Search for the cell housing the specified text and yield its [X, Y] center coordinate. 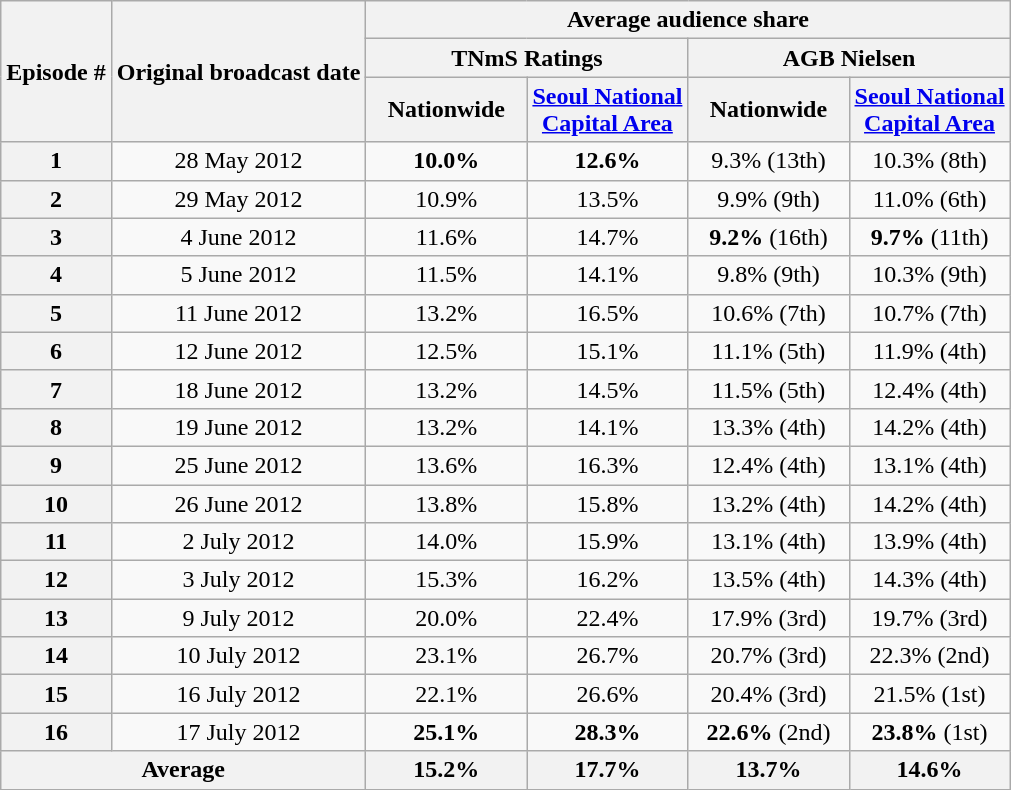
12 June 2012 [238, 351]
14.5% [608, 389]
9.8% (9th) [768, 275]
9.9% (9th) [768, 199]
22.6% (2nd) [768, 732]
14.3% (4th) [930, 580]
16 [56, 732]
6 [56, 351]
Average [184, 770]
15.3% [446, 580]
20.0% [446, 618]
10.7% (7th) [930, 313]
17 July 2012 [238, 732]
13.8% [446, 503]
16.3% [608, 465]
22.3% (2nd) [930, 656]
13.7% [768, 770]
13.9% (4th) [930, 542]
16 July 2012 [238, 694]
2 July 2012 [238, 542]
15 [56, 694]
22.1% [446, 694]
9 July 2012 [238, 618]
Average audience share [688, 20]
4 June 2012 [238, 237]
12.5% [446, 351]
Episode # [56, 72]
21.5% (1st) [930, 694]
9.2% (16th) [768, 237]
9.3% (13th) [768, 161]
26.6% [608, 694]
11.0% (6th) [930, 199]
4 [56, 275]
14.0% [446, 542]
25.1% [446, 732]
17.9% (3rd) [768, 618]
Original broadcast date [238, 72]
TNmS Ratings [527, 58]
15.8% [608, 503]
26.7% [608, 656]
11.5% [446, 275]
14.6% [930, 770]
2 [56, 199]
10.3% (8th) [930, 161]
18 June 2012 [238, 389]
13 [56, 618]
22.4% [608, 618]
11.5% (5th) [768, 389]
9 [56, 465]
5 [56, 313]
10.9% [446, 199]
25 June 2012 [238, 465]
10.6% (7th) [768, 313]
26 June 2012 [238, 503]
15.1% [608, 351]
11 June 2012 [238, 313]
28 May 2012 [238, 161]
14.7% [608, 237]
11.9% (4th) [930, 351]
7 [56, 389]
17.7% [608, 770]
13.2% (4th) [768, 503]
13.3% (4th) [768, 427]
15.2% [446, 770]
14 [56, 656]
19 June 2012 [238, 427]
12 [56, 580]
1 [56, 161]
16.2% [608, 580]
13.6% [446, 465]
3 July 2012 [238, 580]
28.3% [608, 732]
9.7% (11th) [930, 237]
8 [56, 427]
15.9% [608, 542]
20.4% (3rd) [768, 694]
23.1% [446, 656]
13.5% [608, 199]
3 [56, 237]
23.8% (1st) [930, 732]
10 July 2012 [238, 656]
16.5% [608, 313]
11.6% [446, 237]
10 [56, 503]
10.0% [446, 161]
5 June 2012 [238, 275]
13.5% (4th) [768, 580]
29 May 2012 [238, 199]
11 [56, 542]
20.7% (3rd) [768, 656]
10.3% (9th) [930, 275]
12.6% [608, 161]
AGB Nielsen [849, 58]
11.1% (5th) [768, 351]
19.7% (3rd) [930, 618]
